Identify which cell holds the provided text, then report its [x, y] central coordinate. 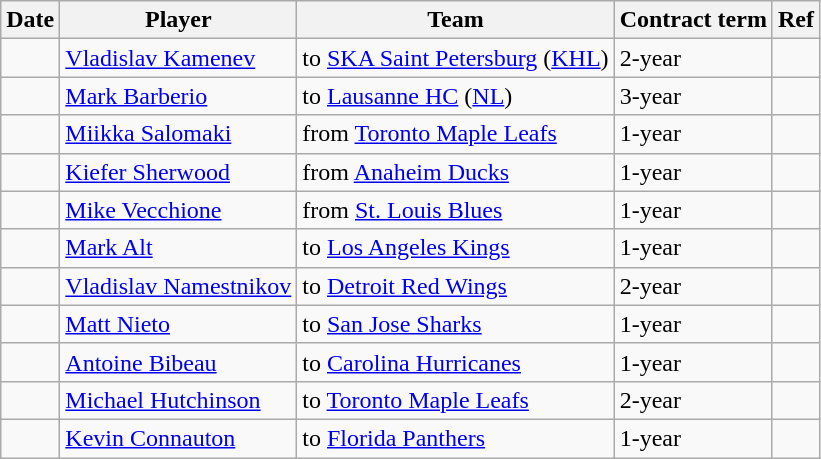
to SKA Saint Petersburg (KHL) [456, 58]
Mark Alt [178, 248]
Antoine Bibeau [178, 362]
from St. Louis Blues [456, 210]
Vladislav Namestnikov [178, 286]
Vladislav Kamenev [178, 58]
Date [30, 20]
to Lausanne HC (NL) [456, 96]
Contract term [693, 20]
Kevin Connauton [178, 438]
from Toronto Maple Leafs [456, 134]
to Toronto Maple Leafs [456, 400]
Miikka Salomaki [178, 134]
Mike Vecchione [178, 210]
to Florida Panthers [456, 438]
Mark Barberio [178, 96]
to Los Angeles Kings [456, 248]
Team [456, 20]
to San Jose Sharks [456, 324]
Kiefer Sherwood [178, 172]
Ref [796, 20]
to Detroit Red Wings [456, 286]
to Carolina Hurricanes [456, 362]
from Anaheim Ducks [456, 172]
Michael Hutchinson [178, 400]
Matt Nieto [178, 324]
Player [178, 20]
3-year [693, 96]
